From the cell containing the given text, extract its center point as (X, Y) coordinate. 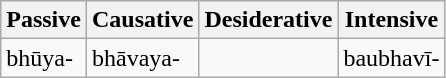
Desiderative (268, 20)
Intensive (392, 20)
bhūya- (44, 58)
bhāvaya- (142, 58)
Passive (44, 20)
baubhavī- (392, 58)
Causative (142, 20)
